Provide the (x, y) coordinate of the cell's center where the given text is located.  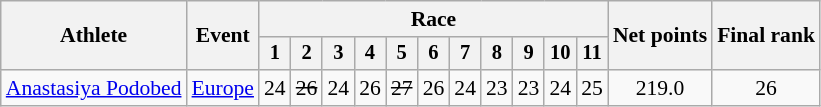
27 (402, 88)
Europe (223, 88)
11 (592, 54)
10 (560, 54)
3 (338, 54)
Final rank (766, 36)
7 (465, 54)
2 (307, 54)
5 (402, 54)
Net points (660, 36)
25 (592, 88)
8 (497, 54)
Athlete (94, 36)
219.0 (660, 88)
Event (223, 36)
6 (434, 54)
1 (275, 54)
4 (370, 54)
Anastasiya Podobed (94, 88)
9 (529, 54)
Race (434, 19)
